Pinpoint the cell where the given text exists, returning its [X, Y] midpoint coordinate. 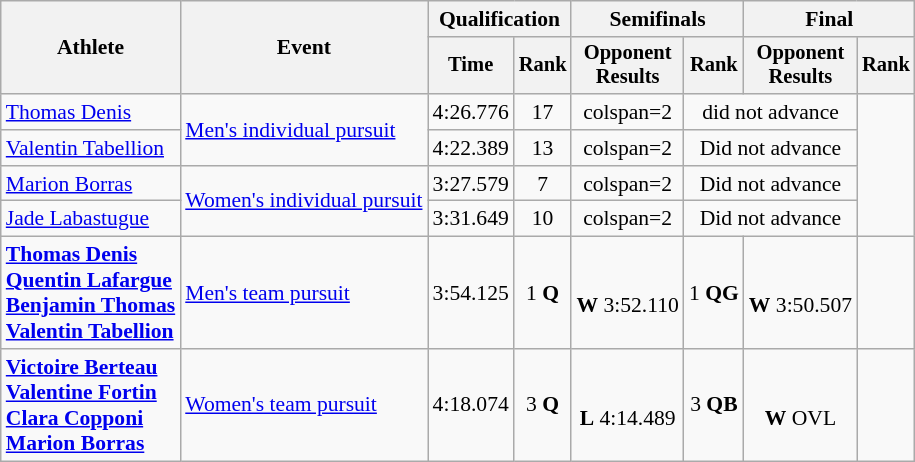
Valentin Tabellion [90, 148]
1 Q [543, 293]
W OVL [800, 405]
4:26.776 [471, 112]
1 QG [714, 293]
4:18.074 [471, 405]
L 4:14.489 [627, 405]
3:54.125 [471, 293]
Event [304, 48]
Thomas Denis [90, 112]
Men's team pursuit [304, 293]
7 [543, 184]
Marion Borras [90, 184]
4:22.389 [471, 148]
Athlete [90, 48]
Qualification [500, 19]
17 [543, 112]
Women's individual pursuit [304, 202]
3 Q [543, 405]
3:31.649 [471, 219]
3:27.579 [471, 184]
3 QB [714, 405]
Jade Labastugue [90, 219]
did not advance [770, 112]
Semifinals [657, 19]
10 [543, 219]
Men's individual pursuit [304, 130]
W 3:50.507 [800, 293]
Final [830, 19]
Time [471, 66]
Victoire BerteauValentine FortinClara CopponiMarion Borras [90, 405]
Women's team pursuit [304, 405]
W 3:52.110 [627, 293]
13 [543, 148]
Thomas DenisQuentin LafargueBenjamin ThomasValentin Tabellion [90, 293]
